Return (x, y) of the center of cell containing provided text 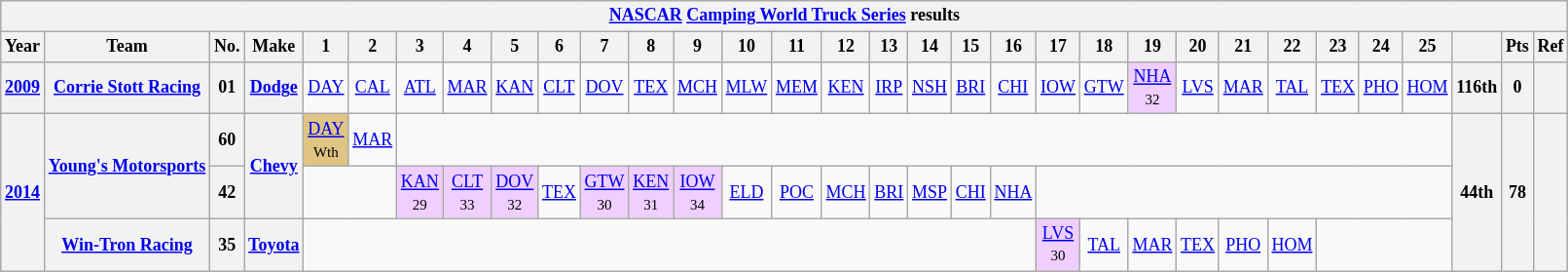
ATL (420, 88)
9 (698, 47)
NASCAR Camping World Truck Series results (784, 16)
12 (846, 47)
CLT (560, 88)
116th (1477, 88)
DOV32 (515, 192)
KEN (846, 88)
3 (420, 47)
01 (228, 88)
IRP (890, 88)
Win-Tron Racing (127, 245)
2 (373, 47)
DAYWth (326, 140)
GTW (1104, 88)
CAL (373, 88)
Corrie Stott Racing (127, 88)
7 (604, 47)
NHA (1013, 192)
14 (930, 47)
35 (228, 245)
Ref (1550, 47)
23 (1338, 47)
15 (970, 47)
No. (228, 47)
Toyota (274, 245)
ELD (746, 192)
Team (127, 47)
78 (1518, 193)
IOW34 (698, 192)
KAN29 (420, 192)
5 (515, 47)
Chevy (274, 166)
NSH (930, 88)
IOW (1059, 88)
2009 (23, 88)
11 (797, 47)
CLT33 (467, 192)
MSP (930, 192)
DAY (326, 88)
1 (326, 47)
4 (467, 47)
60 (228, 140)
0 (1518, 88)
42 (228, 192)
Dodge (274, 88)
Year (23, 47)
DOV (604, 88)
10 (746, 47)
19 (1152, 47)
16 (1013, 47)
MLW (746, 88)
24 (1380, 47)
18 (1104, 47)
2014 (23, 193)
GTW30 (604, 192)
Make (274, 47)
LVS30 (1059, 245)
21 (1243, 47)
20 (1198, 47)
KEN31 (651, 192)
POC (797, 192)
8 (651, 47)
MEM (797, 88)
NHA32 (1152, 88)
6 (560, 47)
Young's Motorsports (127, 166)
44th (1477, 193)
Pts (1518, 47)
25 (1427, 47)
17 (1059, 47)
13 (890, 47)
KAN (515, 88)
LVS (1198, 88)
22 (1293, 47)
